Provide the (x, y) coordinate of the cell's center where the given text is located.  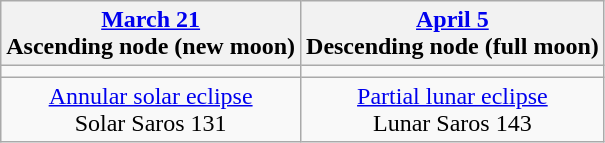
April 5Descending node (full moon) (453, 34)
Partial lunar eclipseLunar Saros 143 (453, 110)
Annular solar eclipseSolar Saros 131 (151, 110)
March 21Ascending node (new moon) (151, 34)
